Scan for the cell matching the given text and deliver its (X, Y) coordinate at center. 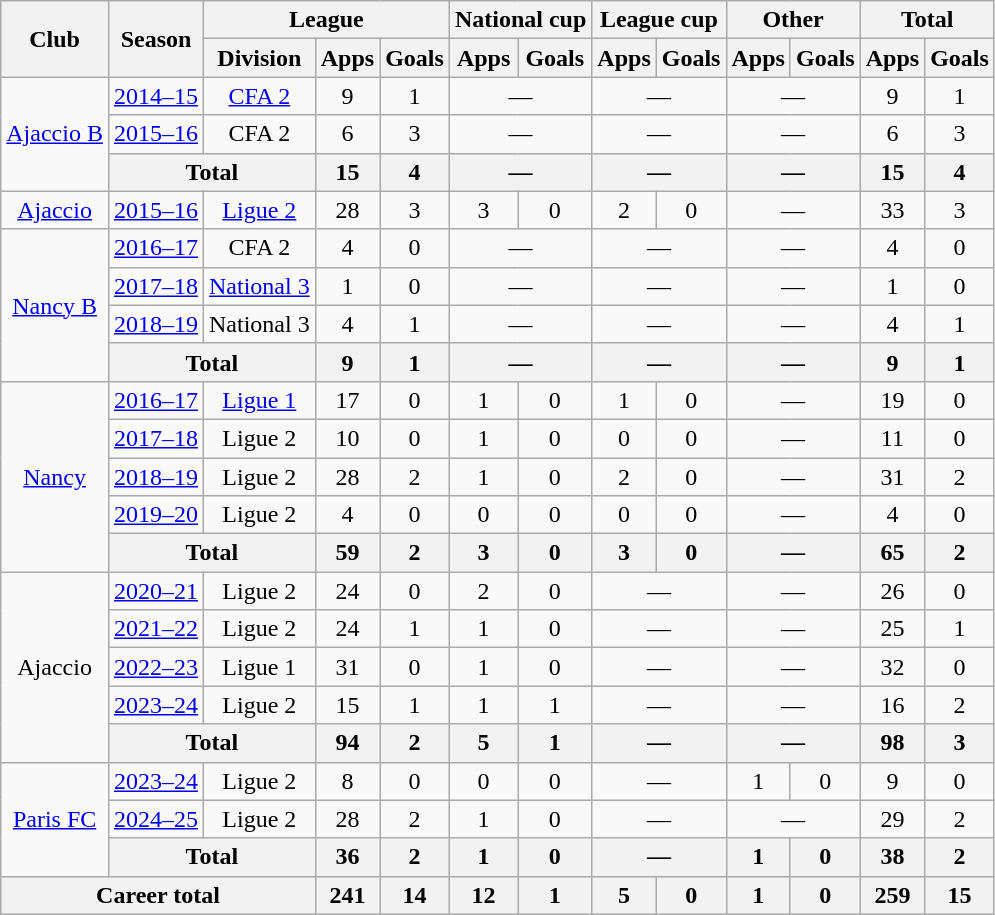
33 (892, 210)
Nancy (55, 476)
32 (892, 667)
2019–20 (156, 515)
29 (892, 819)
8 (347, 781)
2014–15 (156, 96)
12 (483, 895)
19 (892, 400)
16 (892, 705)
94 (347, 743)
14 (415, 895)
65 (892, 553)
2020–21 (156, 591)
241 (347, 895)
11 (892, 438)
Career total (158, 895)
Other (793, 20)
38 (892, 857)
2021–22 (156, 629)
National cup (520, 20)
26 (892, 591)
Club (55, 39)
Nancy B (55, 305)
259 (892, 895)
17 (347, 400)
Paris FC (55, 819)
2024–25 (156, 819)
Season (156, 39)
2022–23 (156, 667)
36 (347, 857)
Ajaccio B (55, 134)
League (327, 20)
League cup (659, 20)
98 (892, 743)
10 (347, 438)
Division (260, 58)
59 (347, 553)
25 (892, 629)
